Identify which cell holds the provided text, then report its (x, y) central coordinate. 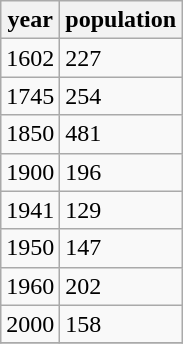
year (30, 20)
202 (121, 286)
481 (121, 134)
147 (121, 248)
1745 (30, 96)
1941 (30, 210)
158 (121, 324)
1960 (30, 286)
196 (121, 172)
population (121, 20)
1602 (30, 58)
1900 (30, 172)
1950 (30, 248)
129 (121, 210)
2000 (30, 324)
1850 (30, 134)
227 (121, 58)
254 (121, 96)
